Locate the cell with the specified text and output its (x, y) center coordinate. 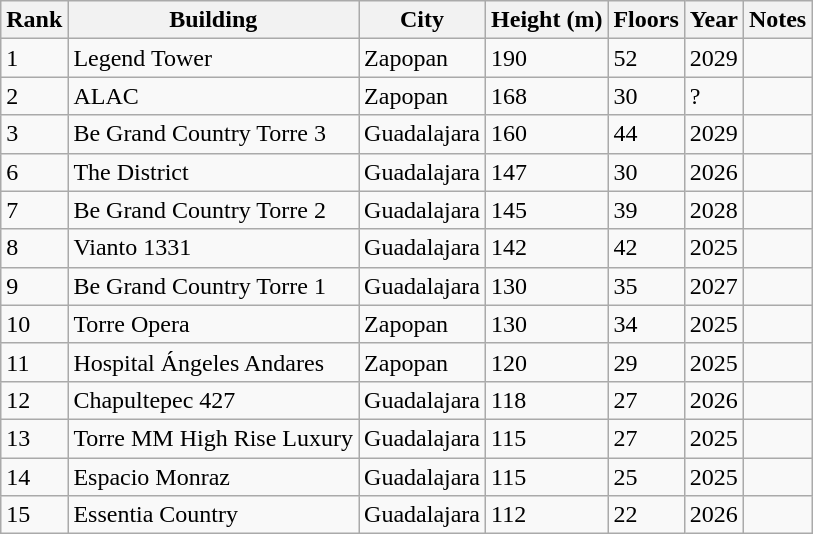
Torre MM High Rise Luxury (214, 438)
2 (34, 96)
Torre Opera (214, 324)
ALAC (214, 96)
3 (34, 134)
Floors (646, 20)
52 (646, 58)
Height (m) (547, 20)
6 (34, 172)
120 (547, 362)
15 (34, 515)
9 (34, 286)
The District (214, 172)
168 (547, 96)
190 (547, 58)
2027 (714, 286)
Vianto 1331 (214, 248)
Be Grand Country Torre 3 (214, 134)
25 (646, 477)
8 (34, 248)
10 (34, 324)
13 (34, 438)
Notes (777, 20)
35 (646, 286)
7 (34, 210)
42 (646, 248)
44 (646, 134)
Rank (34, 20)
2028 (714, 210)
34 (646, 324)
160 (547, 134)
Be Grand Country Torre 2 (214, 210)
142 (547, 248)
? (714, 96)
Year (714, 20)
12 (34, 400)
1 (34, 58)
Building (214, 20)
11 (34, 362)
29 (646, 362)
Espacio Monraz (214, 477)
14 (34, 477)
112 (547, 515)
22 (646, 515)
145 (547, 210)
City (422, 20)
Be Grand Country Torre 1 (214, 286)
Hospital Ángeles Andares (214, 362)
39 (646, 210)
Essentia Country (214, 515)
147 (547, 172)
Legend Tower (214, 58)
Chapultepec 427 (214, 400)
118 (547, 400)
